Locate the cell with the specified text and output its (X, Y) center coordinate. 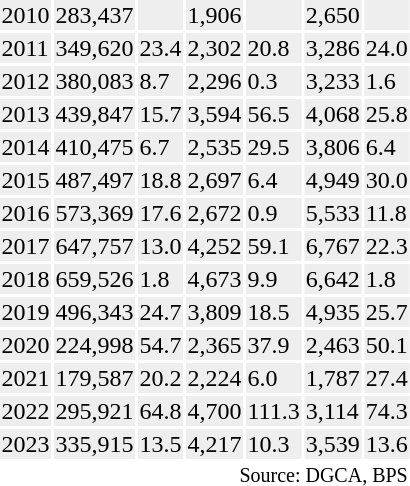
10.3 (274, 444)
2,650 (332, 15)
8.7 (160, 81)
29.5 (274, 147)
2,463 (332, 345)
2,672 (214, 213)
4,673 (214, 279)
2,302 (214, 48)
439,847 (94, 114)
2019 (26, 312)
647,757 (94, 246)
15.7 (160, 114)
295,921 (94, 411)
2,224 (214, 378)
56.5 (274, 114)
2017 (26, 246)
24.7 (160, 312)
4,949 (332, 180)
2021 (26, 378)
3,114 (332, 411)
6.0 (274, 378)
37.9 (274, 345)
410,475 (94, 147)
50.1 (386, 345)
6.7 (160, 147)
3,233 (332, 81)
487,497 (94, 180)
1,787 (332, 378)
224,998 (94, 345)
3,286 (332, 48)
20.8 (274, 48)
1.6 (386, 81)
2016 (26, 213)
13.0 (160, 246)
9.9 (274, 279)
22.3 (386, 246)
27.4 (386, 378)
17.6 (160, 213)
111.3 (274, 411)
4,700 (214, 411)
2023 (26, 444)
23.4 (160, 48)
64.8 (160, 411)
59.1 (274, 246)
2,535 (214, 147)
13.5 (160, 444)
4,252 (214, 246)
2,697 (214, 180)
6,642 (332, 279)
3,539 (332, 444)
20.2 (160, 378)
2010 (26, 15)
659,526 (94, 279)
4,935 (332, 312)
54.7 (160, 345)
24.0 (386, 48)
4,217 (214, 444)
3,809 (214, 312)
2015 (26, 180)
6,767 (332, 246)
283,437 (94, 15)
18.5 (274, 312)
2020 (26, 345)
3,806 (332, 147)
5,533 (332, 213)
2018 (26, 279)
2012 (26, 81)
2013 (26, 114)
13.6 (386, 444)
30.0 (386, 180)
11.8 (386, 213)
496,343 (94, 312)
2022 (26, 411)
2014 (26, 147)
380,083 (94, 81)
335,915 (94, 444)
2011 (26, 48)
2,365 (214, 345)
179,587 (94, 378)
0.9 (274, 213)
573,369 (94, 213)
74.3 (386, 411)
25.7 (386, 312)
1,906 (214, 15)
25.8 (386, 114)
0.3 (274, 81)
3,594 (214, 114)
349,620 (94, 48)
18.8 (160, 180)
4,068 (332, 114)
2,296 (214, 81)
